Return [X, Y] of the center of cell containing provided text 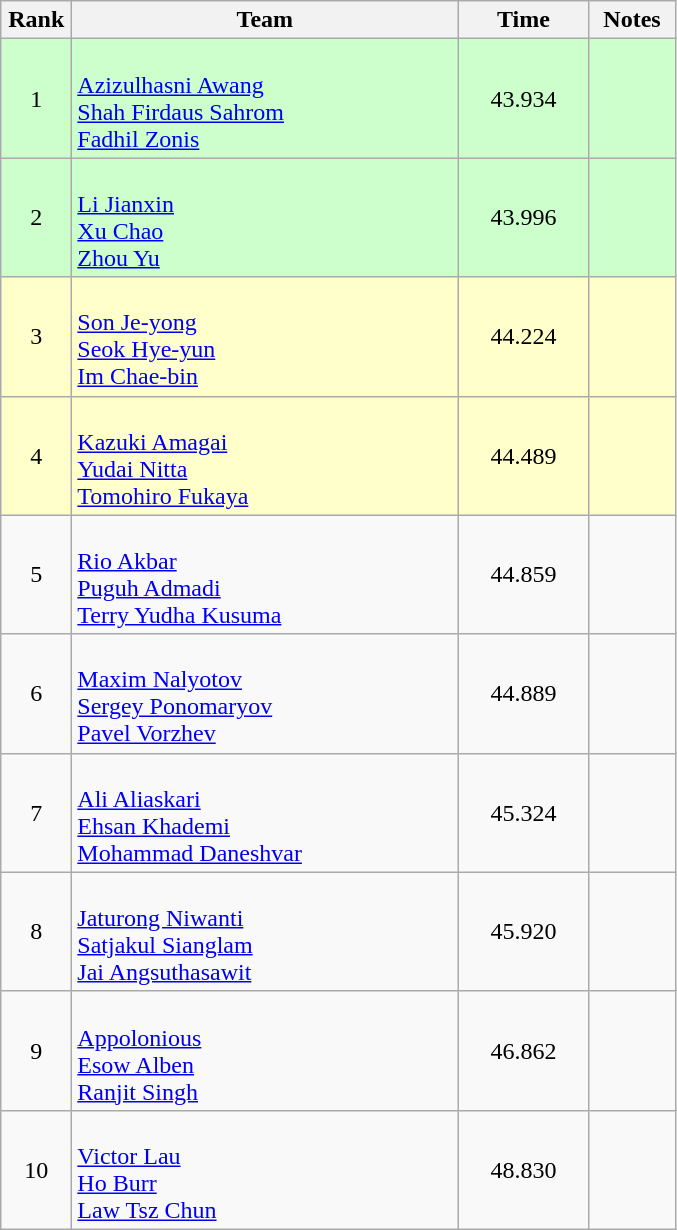
46.862 [524, 1050]
Li JianxinXu ChaoZhou Yu [265, 218]
Maxim NalyotovSergey PonomaryovPavel Vorzhev [265, 694]
Notes [632, 20]
6 [36, 694]
45.324 [524, 812]
1 [36, 98]
45.920 [524, 932]
44.489 [524, 456]
44.859 [524, 574]
2 [36, 218]
Son Je-yongSeok Hye-yunIm Chae-bin [265, 336]
Azizulhasni AwangShah Firdaus SahromFadhil Zonis [265, 98]
Rio AkbarPuguh AdmadiTerry Yudha Kusuma [265, 574]
8 [36, 932]
43.934 [524, 98]
Rank [36, 20]
Time [524, 20]
Team [265, 20]
AppoloniousEsow AlbenRanjit Singh [265, 1050]
Jaturong NiwantiSatjakul SianglamJai Angsuthasawit [265, 932]
Victor LauHo BurrLaw Tsz Chun [265, 1170]
Kazuki AmagaiYudai NittaTomohiro Fukaya [265, 456]
44.889 [524, 694]
Ali AliaskariEhsan KhademiMohammad Daneshvar [265, 812]
48.830 [524, 1170]
43.996 [524, 218]
10 [36, 1170]
9 [36, 1050]
3 [36, 336]
4 [36, 456]
5 [36, 574]
7 [36, 812]
44.224 [524, 336]
